Capture the cell that displays the provided text and extract its (X, Y) central coordinate. 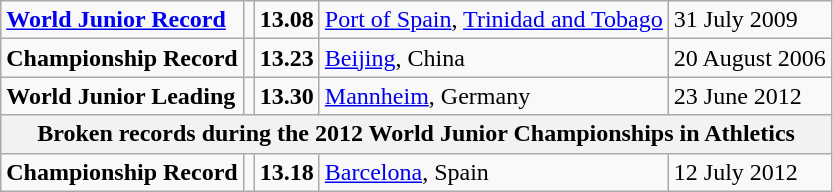
23 June 2012 (750, 96)
Mannheim, Germany (494, 96)
World Junior Leading (122, 96)
12 July 2012 (750, 172)
31 July 2009 (750, 20)
13.08 (286, 20)
13.18 (286, 172)
13.23 (286, 58)
13.30 (286, 96)
Beijing, China (494, 58)
Broken records during the 2012 World Junior Championships in Athletics (416, 134)
Port of Spain, Trinidad and Tobago (494, 20)
20 August 2006 (750, 58)
Barcelona, Spain (494, 172)
World Junior Record (122, 20)
